Locate the cell with the specified text and output its (x, y) center coordinate. 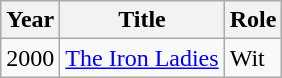
Year (30, 20)
Wit (253, 58)
Role (253, 20)
2000 (30, 58)
The Iron Ladies (142, 58)
Title (142, 20)
